Output the [X, Y] coordinate of the center of the cell containing the given text.  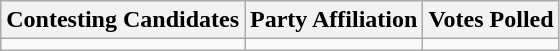
Votes Polled [491, 20]
Contesting Candidates [123, 20]
Party Affiliation [334, 20]
